Determine the [X, Y] coordinate at the center of the cell enclosing the given text.  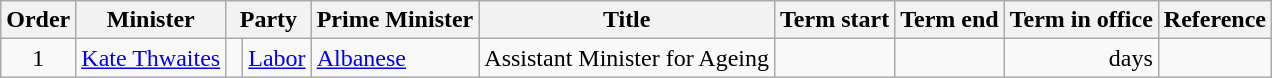
Party [268, 20]
Order [38, 20]
Prime Minister [395, 20]
Kate Thwaites [151, 58]
Term start [835, 20]
Term end [950, 20]
Assistant Minister for Ageing [627, 58]
Labor [277, 58]
days [1081, 58]
1 [38, 58]
Reference [1214, 20]
Term in office [1081, 20]
Title [627, 20]
Minister [151, 20]
Albanese [395, 58]
